Capture the cell that displays the provided text and extract its (X, Y) central coordinate. 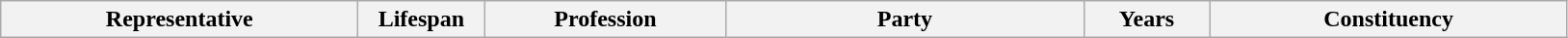
Party (905, 19)
Constituency (1389, 19)
Years (1146, 19)
Representative (179, 19)
Profession (605, 19)
Lifespan (422, 19)
